Find where the given text appears and provide that cell's center as [x, y] coordinate. 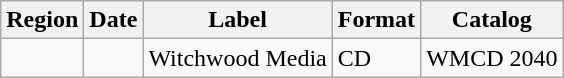
Witchwood Media [238, 58]
Date [114, 20]
Label [238, 20]
CD [376, 58]
Catalog [492, 20]
Region [42, 20]
WMCD 2040 [492, 58]
Format [376, 20]
